Locate the cell with the specified text and output its (x, y) center coordinate. 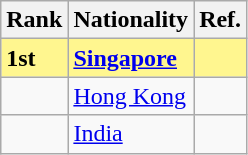
Rank (34, 20)
Nationality (131, 20)
1st (34, 58)
India (131, 134)
Singapore (131, 58)
Hong Kong (131, 96)
Ref. (220, 20)
